Provide the [x, y] coordinate of the cell's center where the given text is located.  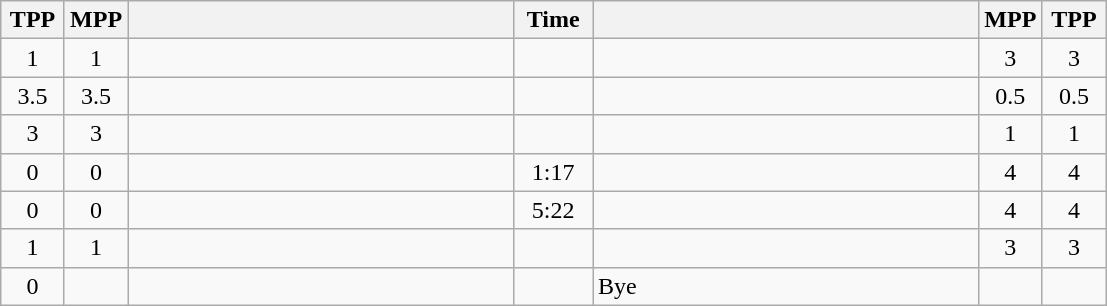
Time [554, 20]
Bye [785, 286]
1:17 [554, 172]
5:22 [554, 210]
